Provide the (x, y) coordinate of the cell's center where the given text is located.  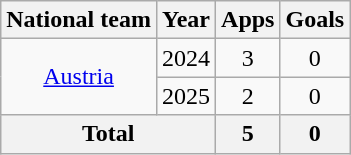
2025 (186, 96)
5 (248, 134)
Apps (248, 20)
Total (108, 134)
2 (248, 96)
2024 (186, 58)
Austria (79, 77)
Goals (315, 20)
3 (248, 58)
National team (79, 20)
Year (186, 20)
